Return the [x, y] coordinate for the center point of the cell that contains the specified text.  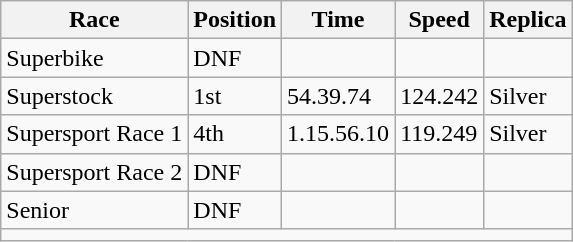
119.249 [440, 134]
Race [94, 20]
Replica [528, 20]
Speed [440, 20]
Senior [94, 210]
124.242 [440, 96]
1st [235, 96]
Time [338, 20]
Supersport Race 2 [94, 172]
1.15.56.10 [338, 134]
Position [235, 20]
54.39.74 [338, 96]
Superstock [94, 96]
4th [235, 134]
Supersport Race 1 [94, 134]
Superbike [94, 58]
